Determine the [X, Y] coordinate at the center of the cell enclosing the given text.  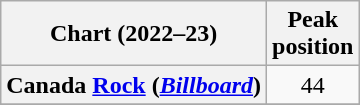
Chart (2022–23) [134, 34]
Peakposition [313, 34]
Canada Rock (Billboard) [134, 85]
44 [313, 85]
